Locate the cell with the specified text and output its [x, y] center coordinate. 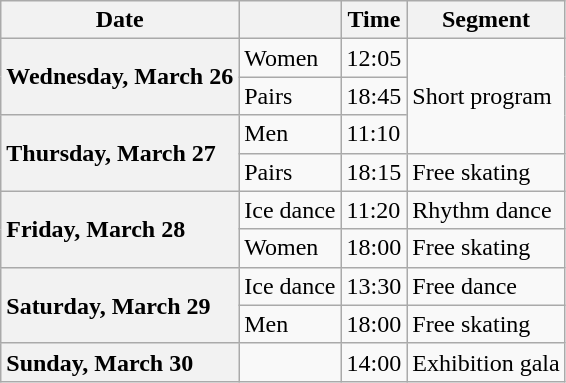
18:15 [374, 172]
Rhythm dance [486, 210]
12:05 [374, 58]
Segment [486, 20]
14:00 [374, 362]
Free dance [486, 286]
Saturday, March 29 [120, 305]
Friday, March 28 [120, 229]
Sunday, March 30 [120, 362]
11:10 [374, 134]
Date [120, 20]
Thursday, March 27 [120, 153]
18:45 [374, 96]
Exhibition gala [486, 362]
13:30 [374, 286]
Time [374, 20]
Wednesday, March 26 [120, 77]
Short program [486, 96]
11:20 [374, 210]
